Pinpoint the cell where the given text exists, returning its [X, Y] midpoint coordinate. 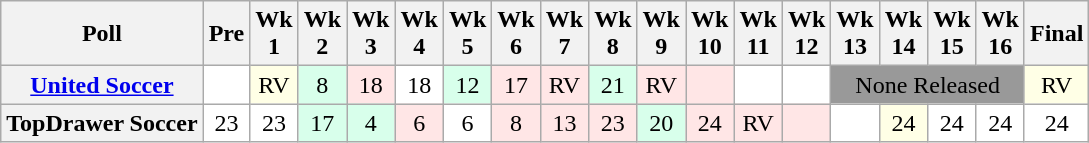
Wk10 [710, 34]
Wk15 [952, 34]
None Released [928, 85]
TopDrawer Soccer [102, 123]
Wk16 [1000, 34]
Wk4 [419, 34]
Wk6 [516, 34]
Wk14 [903, 34]
United Soccer [102, 85]
Pre [226, 34]
Poll [102, 34]
4 [371, 123]
12 [467, 85]
Wk3 [371, 34]
Wk9 [661, 34]
Wk1 [274, 34]
21 [613, 85]
Wk5 [467, 34]
Wk11 [758, 34]
20 [661, 123]
Wk12 [806, 34]
Wk13 [855, 34]
13 [564, 123]
Final [1056, 34]
Wk8 [613, 34]
Wk2 [322, 34]
Wk7 [564, 34]
